Search for the cell housing the specified text and yield its (x, y) center coordinate. 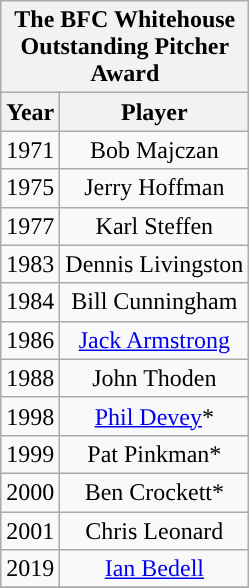
Pat Pinkman* (154, 454)
Dennis Livingston (154, 264)
Phil Devey* (154, 416)
Jerry Hoffman (154, 188)
Bob Majczan (154, 150)
1983 (30, 264)
1986 (30, 340)
1975 (30, 188)
1977 (30, 226)
1999 (30, 454)
2001 (30, 531)
Chris Leonard (154, 531)
1971 (30, 150)
1988 (30, 378)
1984 (30, 302)
Jack Armstrong (154, 340)
Bill Cunningham (154, 302)
Ian Bedell (154, 569)
2019 (30, 569)
2000 (30, 492)
Ben Crockett* (154, 492)
Karl Steffen (154, 226)
Year (30, 112)
1998 (30, 416)
Player (154, 112)
The BFC Whitehouse Outstanding Pitcher Award (125, 47)
John Thoden (154, 378)
